Provide the (X, Y) coordinate of the cell's center where the given text is located.  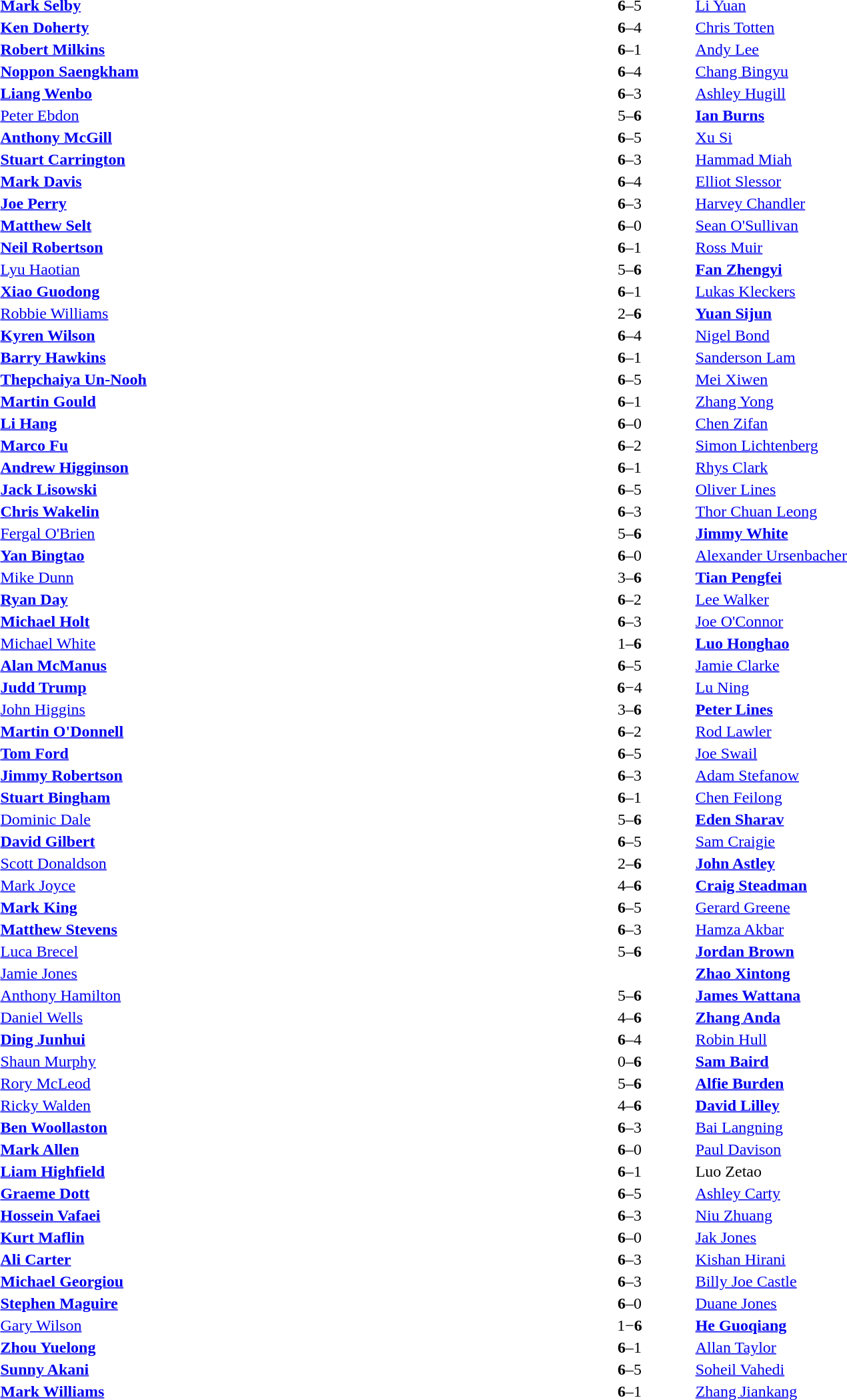
6−4 (630, 687)
1–6 (630, 643)
0–6 (630, 1061)
1−6 (630, 1325)
